For the text-containing cell, return its midpoint in (X, Y) coordinate format. 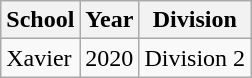
Division 2 (195, 58)
School (40, 20)
Year (110, 20)
2020 (110, 58)
Division (195, 20)
Xavier (40, 58)
